Locate the cell with the specified text and output its [x, y] center coordinate. 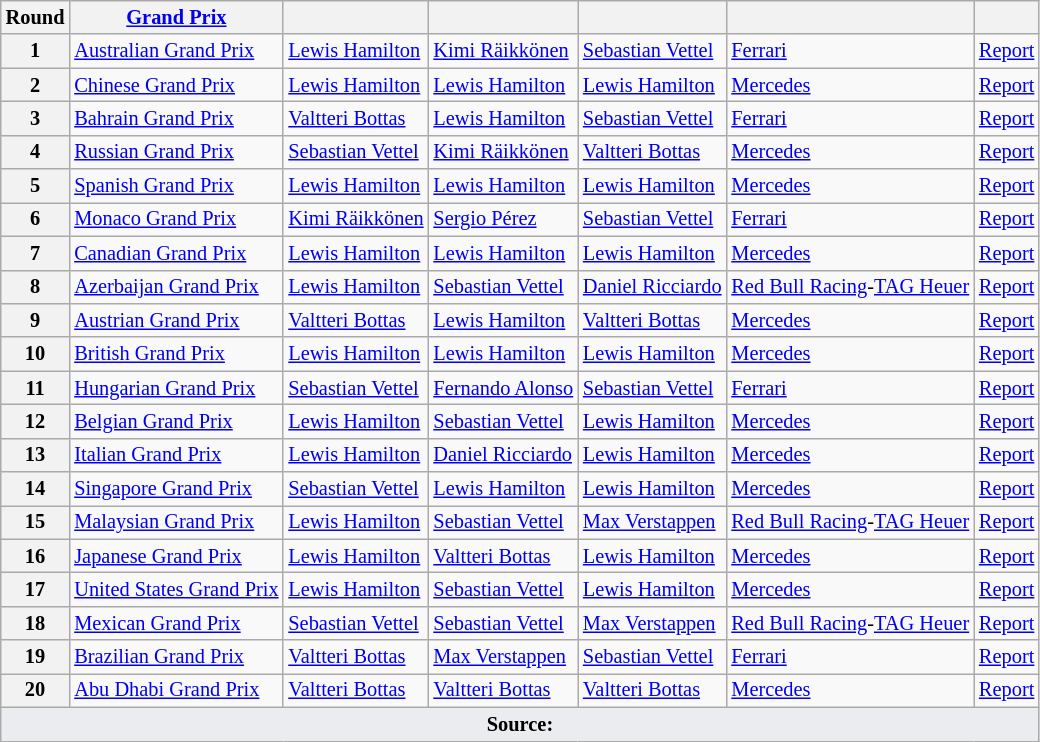
14 [36, 489]
Spanish Grand Prix [176, 186]
2 [36, 85]
Belgian Grand Prix [176, 421]
Sergio Pérez [503, 219]
15 [36, 522]
8 [36, 287]
Source: [520, 724]
Hungarian Grand Prix [176, 388]
11 [36, 388]
Monaco Grand Prix [176, 219]
3 [36, 118]
Azerbaijan Grand Prix [176, 287]
20 [36, 690]
16 [36, 556]
5 [36, 186]
10 [36, 354]
13 [36, 455]
Singapore Grand Prix [176, 489]
12 [36, 421]
18 [36, 623]
Fernando Alonso [503, 388]
Round [36, 17]
Brazilian Grand Prix [176, 657]
19 [36, 657]
United States Grand Prix [176, 589]
6 [36, 219]
4 [36, 152]
Mexican Grand Prix [176, 623]
Australian Grand Prix [176, 51]
Bahrain Grand Prix [176, 118]
9 [36, 320]
Austrian Grand Prix [176, 320]
Chinese Grand Prix [176, 85]
7 [36, 253]
17 [36, 589]
Canadian Grand Prix [176, 253]
Grand Prix [176, 17]
Malaysian Grand Prix [176, 522]
British Grand Prix [176, 354]
Italian Grand Prix [176, 455]
Abu Dhabi Grand Prix [176, 690]
1 [36, 51]
Japanese Grand Prix [176, 556]
Russian Grand Prix [176, 152]
